For the text-containing cell, return its midpoint in [x, y] coordinate format. 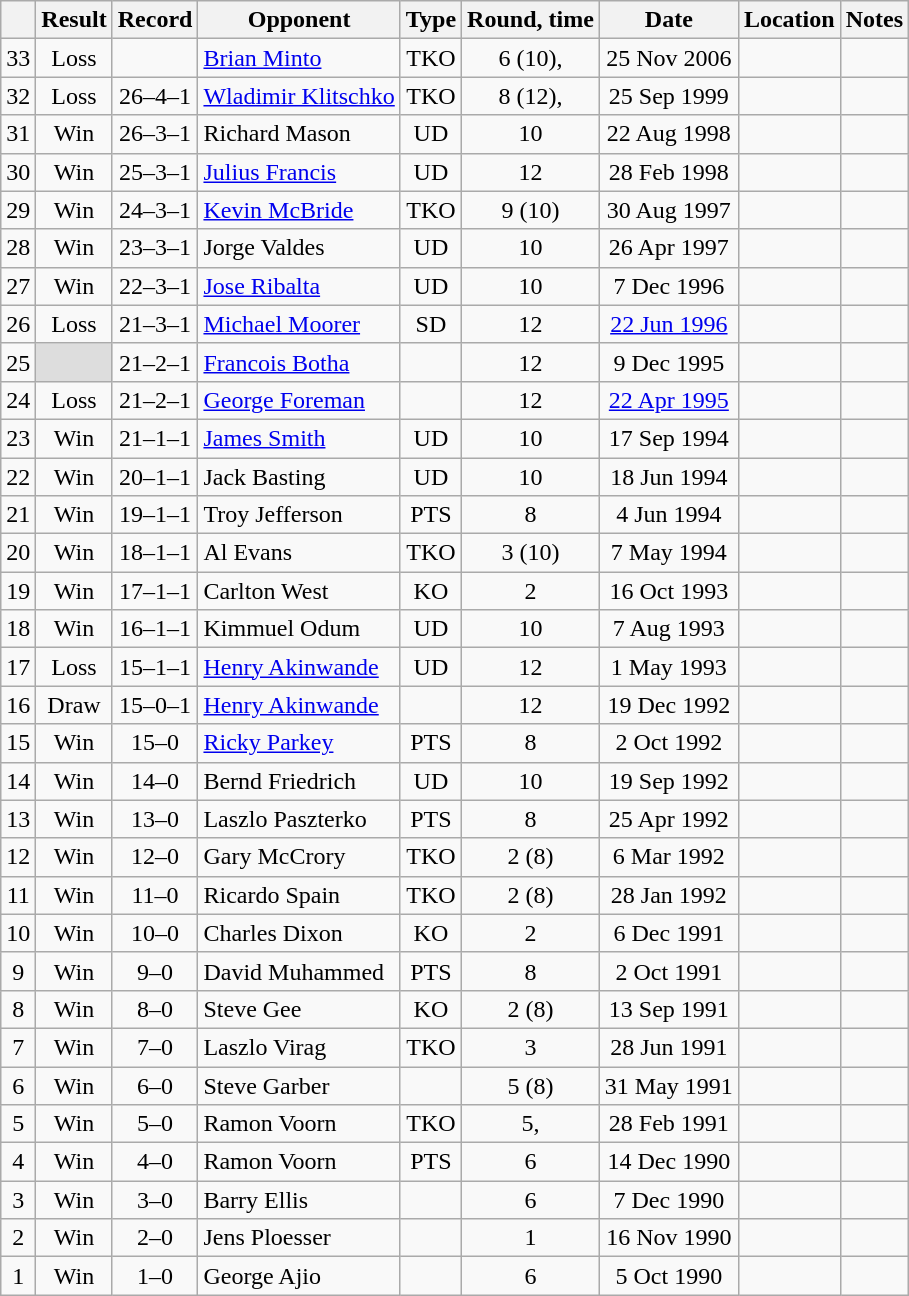
14–0 [155, 781]
Record [155, 20]
5, [531, 1124]
11 [18, 895]
28 Feb 1991 [668, 1124]
5–0 [155, 1124]
22 Apr 1995 [668, 400]
22–3–1 [155, 286]
25 [18, 362]
16 Nov 1990 [668, 1238]
7 [18, 1047]
15–1–1 [155, 667]
George Foreman [299, 400]
Location [789, 20]
22 Jun 1996 [668, 324]
24–3–1 [155, 210]
19–1–1 [155, 515]
Charles Dixon [299, 933]
10–0 [155, 933]
Brian Minto [299, 58]
31 [18, 134]
Wladimir Klitschko [299, 96]
Carlton West [299, 591]
7 Aug 1993 [668, 629]
1–0 [155, 1276]
Gary McCrory [299, 857]
26–4–1 [155, 96]
George Ajio [299, 1276]
Ricky Parkey [299, 743]
2 Oct 1992 [668, 743]
6 (10), [531, 58]
14 Dec 1990 [668, 1162]
Julius Francis [299, 172]
16 [18, 705]
2 Oct 1991 [668, 971]
33 [18, 58]
30 [18, 172]
20 [18, 553]
Bernd Friedrich [299, 781]
23–3–1 [155, 248]
25–3–1 [155, 172]
Result [74, 20]
5 (8) [531, 1085]
Steve Gee [299, 1009]
Troy Jefferson [299, 515]
15–0–1 [155, 705]
Ricardo Spain [299, 895]
13 Sep 1991 [668, 1009]
9 [18, 971]
Barry Ellis [299, 1200]
James Smith [299, 438]
Jens Ploesser [299, 1238]
8–0 [155, 1009]
11–0 [155, 895]
Kevin McBride [299, 210]
Notes [874, 20]
32 [18, 96]
28 [18, 248]
Jack Basting [299, 477]
Date [668, 20]
5 [18, 1124]
Al Evans [299, 553]
9 (10) [531, 210]
8 (12), [531, 96]
Opponent [299, 20]
23 [18, 438]
25 Apr 1992 [668, 819]
24 [18, 400]
30 Aug 1997 [668, 210]
28 Jun 1991 [668, 1047]
19 Sep 1992 [668, 781]
9–0 [155, 971]
28 Jan 1992 [668, 895]
Laszlo Virag [299, 1047]
7–0 [155, 1047]
5 Oct 1990 [668, 1276]
Kimmuel Odum [299, 629]
21–1–1 [155, 438]
18–1–1 [155, 553]
Round, time [531, 20]
26 Apr 1997 [668, 248]
Type [430, 20]
2–0 [155, 1238]
17 [18, 667]
Jose Ribalta [299, 286]
Draw [74, 705]
6 Mar 1992 [668, 857]
28 Feb 1998 [668, 172]
14 [18, 781]
31 May 1991 [668, 1085]
22 Aug 1998 [668, 134]
David Muhammed [299, 971]
26 [18, 324]
1 May 1993 [668, 667]
13–0 [155, 819]
6–0 [155, 1085]
7 Dec 1996 [668, 286]
13 [18, 819]
18 [18, 629]
27 [18, 286]
Michael Moorer [299, 324]
6 Dec 1991 [668, 933]
4 Jun 1994 [668, 515]
15 [18, 743]
16–1–1 [155, 629]
Francois Botha [299, 362]
22 [18, 477]
21 [18, 515]
Steve Garber [299, 1085]
19 [18, 591]
7 May 1994 [668, 553]
SD [430, 324]
Laszlo Paszterko [299, 819]
9 Dec 1995 [668, 362]
4 [18, 1162]
15–0 [155, 743]
3 (10) [531, 553]
17 Sep 1994 [668, 438]
26–3–1 [155, 134]
25 Nov 2006 [668, 58]
17–1–1 [155, 591]
Jorge Valdes [299, 248]
Richard Mason [299, 134]
19 Dec 1992 [668, 705]
3–0 [155, 1200]
20–1–1 [155, 477]
12–0 [155, 857]
29 [18, 210]
21–3–1 [155, 324]
7 Dec 1990 [668, 1200]
18 Jun 1994 [668, 477]
4–0 [155, 1162]
25 Sep 1999 [668, 96]
16 Oct 1993 [668, 591]
